Identify which cell holds the provided text, then report its (X, Y) central coordinate. 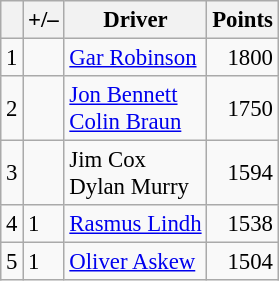
Jim Cox Dylan Murry (136, 174)
1538 (242, 224)
2 (12, 108)
3 (12, 174)
Driver (136, 20)
Jon Bennett Colin Braun (136, 108)
Rasmus Lindh (136, 224)
Points (242, 20)
1750 (242, 108)
1594 (242, 174)
1504 (242, 262)
5 (12, 262)
1800 (242, 58)
4 (12, 224)
+/– (44, 20)
Gar Robinson (136, 58)
Oliver Askew (136, 262)
